From the cell containing the given text, extract its center point as (X, Y) coordinate. 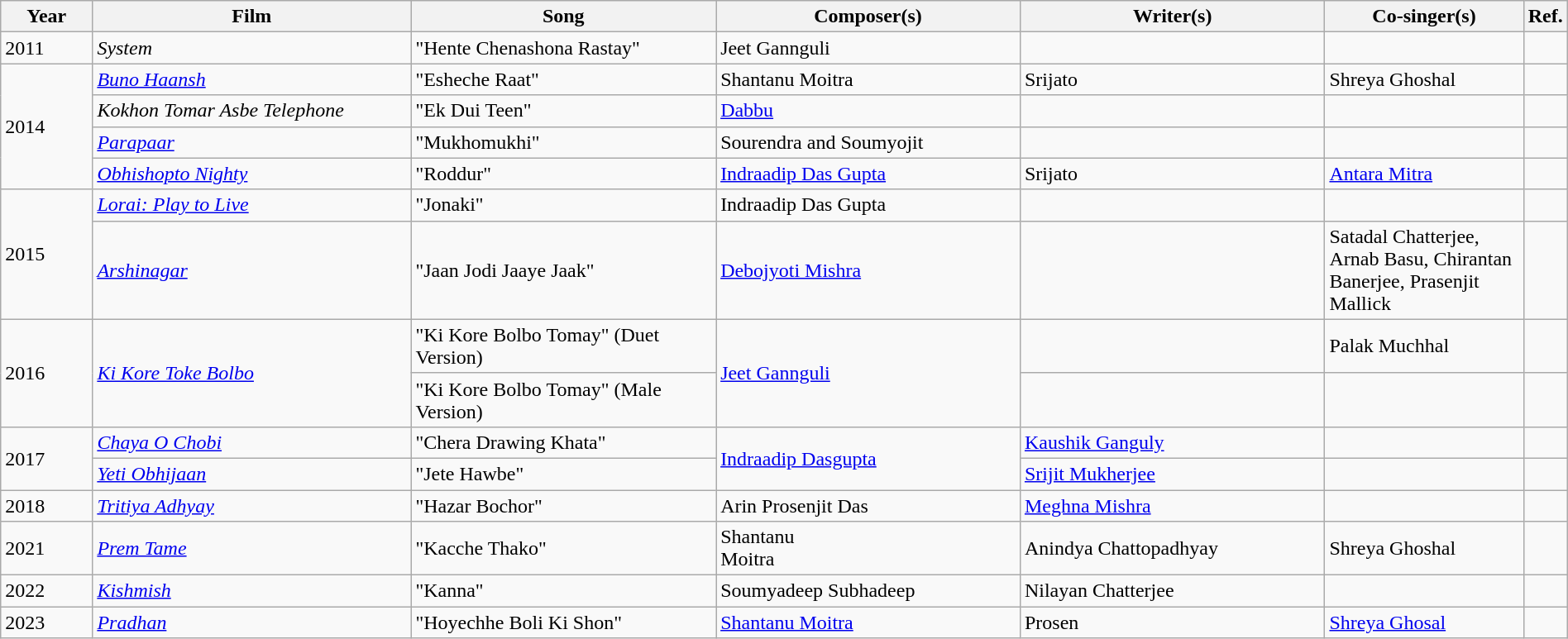
Lorai: Play to Live (251, 205)
Ki Kore Toke Bolbo (251, 373)
Ref. (1545, 17)
Film (251, 17)
"Jaan Jodi Jaaye Jaak" (564, 269)
"Esheche Raat" (564, 79)
2023 (46, 622)
2011 (46, 48)
2022 (46, 591)
Yeti Obhijaan (251, 474)
Arin Prosenjit Das (868, 505)
"Hazar Bochor" (564, 505)
Arshinagar (251, 269)
Prosen (1173, 622)
Pradhan (251, 622)
Meghna Mishra (1173, 505)
2014 (46, 126)
Kokhon Tomar Asbe Telephone (251, 111)
Writer(s) (1173, 17)
Shreya Ghosal (1424, 622)
"Kacche Thako" (564, 549)
Parapaar (251, 142)
Obhishopto Nighty (251, 174)
Year (46, 17)
"Jete Hawbe" (564, 474)
Co-singer(s) (1424, 17)
Kaushik Ganguly (1173, 442)
Debojyoti Mishra (868, 269)
2015 (46, 255)
Tritiya Adhyay (251, 505)
Prem Tame (251, 549)
Buno Haansh (251, 79)
"Roddur" (564, 174)
Chaya O Chobi (251, 442)
Soumyadeep Subhadeep (868, 591)
Srijit Mukherjee (1173, 474)
Anindya Chattopadhyay (1173, 549)
"Ek Dui Teen" (564, 111)
"Kanna" (564, 591)
Song (564, 17)
Sourendra and Soumyojit (868, 142)
"Hente Chenashona Rastay" (564, 48)
ShantanuMoitra (868, 549)
Dabbu (868, 111)
Antara Mitra (1424, 174)
Kishmish (251, 591)
System (251, 48)
Palak Muchhal (1424, 346)
Composer(s) (868, 17)
2021 (46, 549)
"Hoyechhe Boli Ki Shon" (564, 622)
"Jonaki" (564, 205)
"Chera Drawing Khata" (564, 442)
Indraadip Dasgupta (868, 458)
2017 (46, 458)
"Mukhomukhi" (564, 142)
Satadal Chatterjee, Arnab Basu, Chirantan Banerjee, Prasenjit Mallick (1424, 269)
"Ki Kore Bolbo Tomay" (Male Version) (564, 400)
2016 (46, 373)
"Ki Kore Bolbo Tomay" (Duet Version) (564, 346)
Nilayan Chatterjee (1173, 591)
2018 (46, 505)
